Capture the cell that displays the provided text and extract its [X, Y] central coordinate. 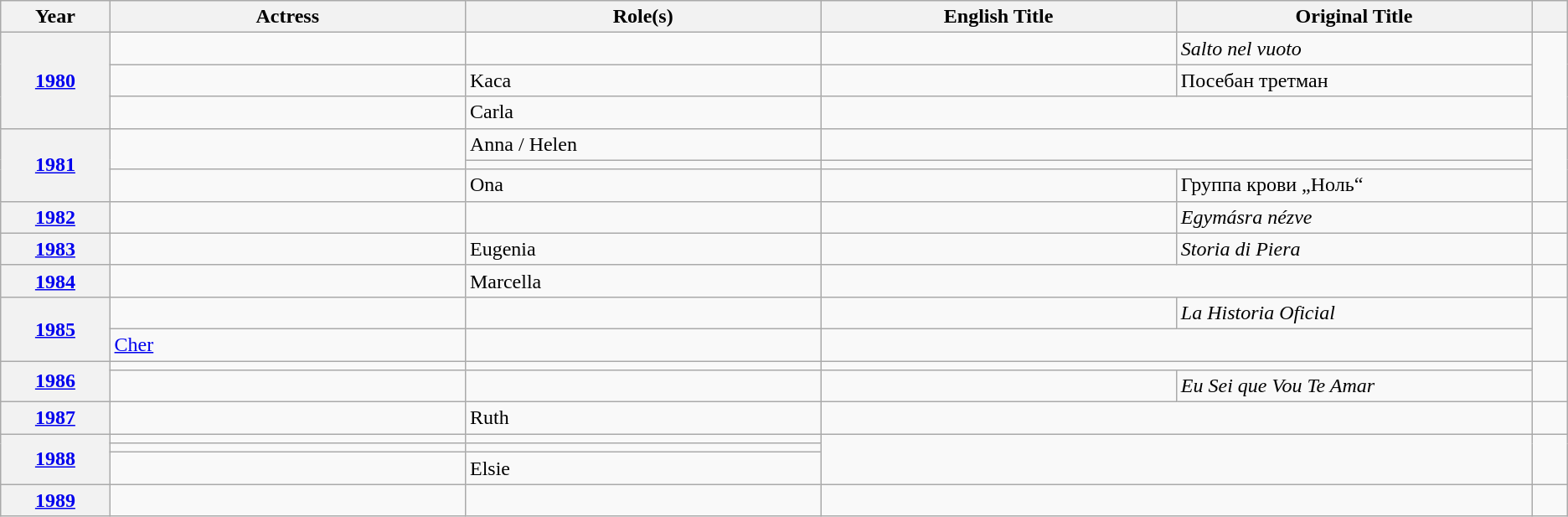
Salto nel vuoto [1354, 49]
Kaca [642, 80]
1981 [55, 164]
Storia di Piera [1354, 249]
Year [55, 17]
1988 [55, 459]
1987 [55, 418]
Eugenia [642, 249]
Egymásra nézve [1354, 217]
English Title [998, 17]
1980 [55, 80]
La Historia Oficial [1354, 313]
Actress [287, 17]
Ona [642, 185]
1983 [55, 249]
Eu Sei que Vou Te Amar [1354, 386]
Elsie [642, 468]
Carla [642, 112]
1985 [55, 328]
Anna / Helen [642, 144]
1982 [55, 217]
1986 [55, 380]
Группа крови „Ноль“ [1354, 185]
Role(s) [642, 17]
1989 [55, 500]
Original Title [1354, 17]
Посебан третман [1354, 80]
Cher [287, 344]
Marcella [642, 281]
Ruth [642, 418]
1984 [55, 281]
